Detect which cell encompasses the target text, then output its [x, y] center coordinate. 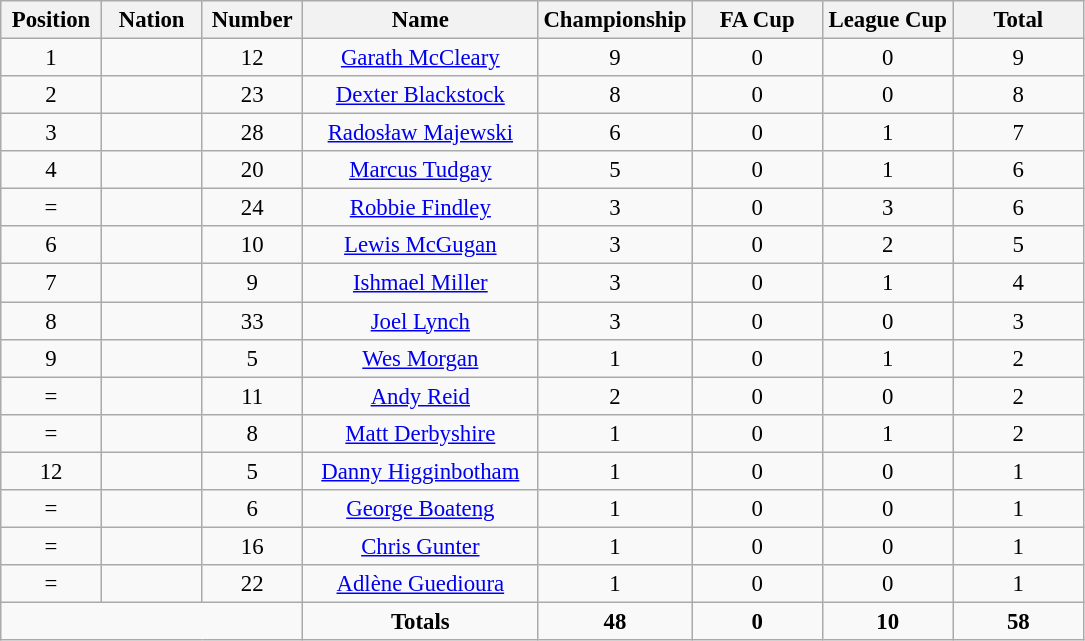
Name [421, 20]
George Boateng [421, 509]
FA Cup [758, 20]
Adlène Guedioura [421, 584]
Dexter Blackstock [421, 95]
11 [252, 396]
Marcus Tudgay [421, 170]
Danny Higginbotham [421, 471]
Robbie Findley [421, 208]
20 [252, 170]
Ishmael Miller [421, 283]
Joel Lynch [421, 321]
Garath McCleary [421, 58]
Lewis McGugan [421, 245]
58 [1018, 621]
48 [615, 621]
Total [1018, 20]
Championship [615, 20]
Totals [421, 621]
24 [252, 208]
Matt Derbyshire [421, 433]
33 [252, 321]
Position [52, 20]
League Cup [888, 20]
Chris Gunter [421, 546]
28 [252, 133]
Andy Reid [421, 396]
22 [252, 584]
Radosław Majewski [421, 133]
Wes Morgan [421, 358]
Number [252, 20]
16 [252, 546]
23 [252, 95]
Nation [152, 20]
